Determine the (x, y) coordinate at the center of the cell enclosing the given text.  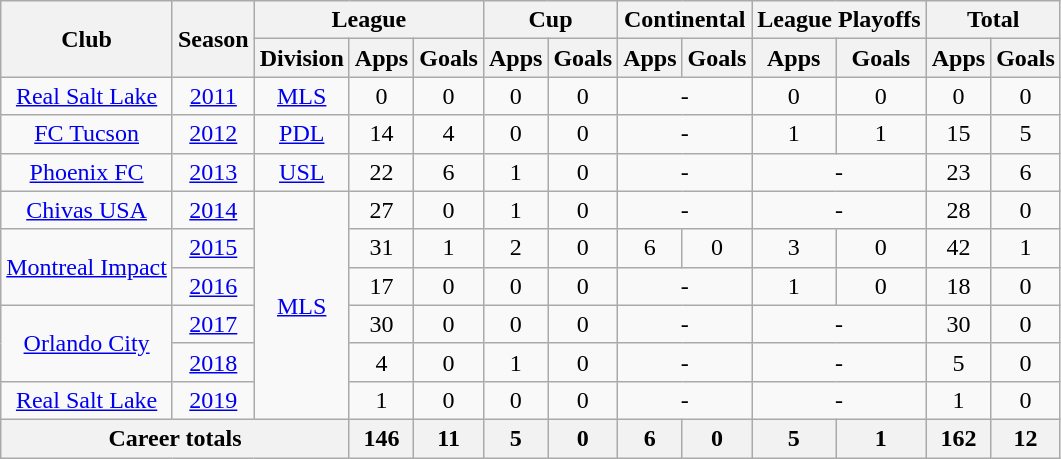
FC Tucson (87, 134)
23 (958, 172)
2018 (213, 362)
2013 (213, 172)
2014 (213, 210)
Continental (685, 20)
Club (87, 39)
12 (1026, 438)
League (368, 20)
2015 (213, 248)
Total (993, 20)
22 (381, 172)
146 (381, 438)
28 (958, 210)
2017 (213, 324)
2 (515, 248)
18 (958, 286)
17 (381, 286)
27 (381, 210)
2012 (213, 134)
Season (213, 39)
Montreal Impact (87, 267)
2011 (213, 96)
11 (449, 438)
15 (958, 134)
Division (302, 58)
31 (381, 248)
14 (381, 134)
League Playoffs (839, 20)
PDL (302, 134)
Orlando City (87, 343)
Phoenix FC (87, 172)
2019 (213, 400)
Cup (550, 20)
USL (302, 172)
3 (794, 248)
Career totals (176, 438)
Chivas USA (87, 210)
162 (958, 438)
42 (958, 248)
2016 (213, 286)
